Detect which cell encompasses the target text, then output its (X, Y) center coordinate. 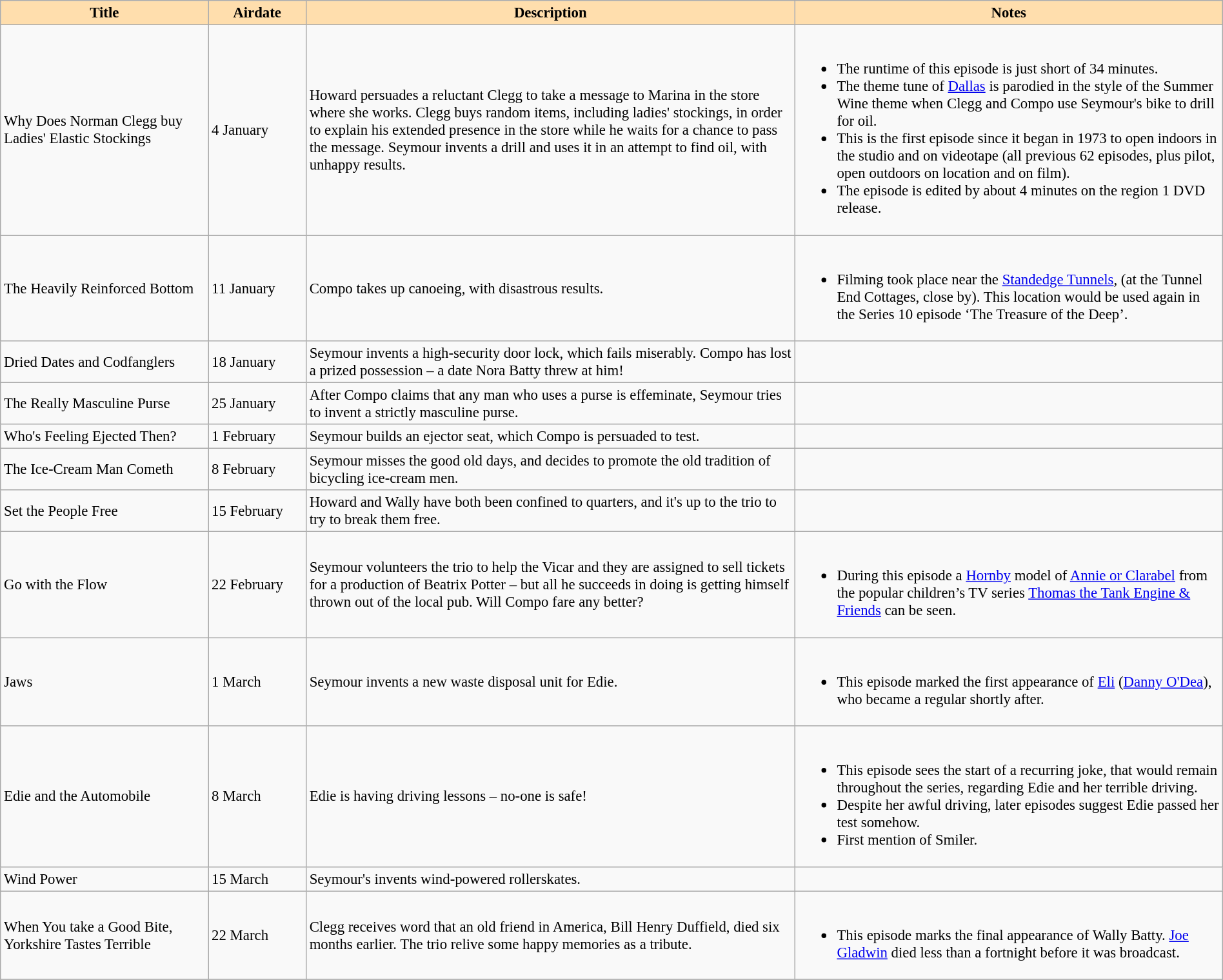
Howard and Wally have both been confined to quarters, and it's up to the trio to try to break them free. (550, 511)
The Really Masculine Purse (104, 404)
Wind Power (104, 879)
Compo takes up canoeing, with disastrous results. (550, 288)
Title (104, 13)
Dried Dates and Codfanglers (104, 362)
15 February (257, 511)
This episode marks the final appearance of Wally Batty. Joe Gladwin died less than a fortnight before it was broadcast. (1009, 935)
22 March (257, 935)
Notes (1009, 13)
Seymour invents a new waste disposal unit for Edie. (550, 682)
18 January (257, 362)
After Compo claims that any man who uses a purse is effeminate, Seymour tries to invent a strictly masculine purse. (550, 404)
25 January (257, 404)
The Heavily Reinforced Bottom (104, 288)
1 February (257, 436)
8 March (257, 796)
Go with the Flow (104, 585)
Seymour invents a high-security door lock, which fails miserably. Compo has lost a prized possession – a date Nora Batty threw at him! (550, 362)
Seymour's invents wind-powered rollerskates. (550, 879)
15 March (257, 879)
1 March (257, 682)
4 January (257, 130)
Airdate (257, 13)
Who's Feeling Ejected Then? (104, 436)
Seymour builds an ejector seat, which Compo is persuaded to test. (550, 436)
Edie and the Automobile (104, 796)
Set the People Free (104, 511)
The Ice-Cream Man Cometh (104, 469)
Seymour misses the good old days, and decides to promote the old tradition of bicycling ice-cream men. (550, 469)
Description (550, 13)
Edie is having driving lessons – no-one is safe! (550, 796)
Jaws (104, 682)
Why Does Norman Clegg buy Ladies' Elastic Stockings (104, 130)
8 February (257, 469)
Clegg receives word that an old friend in America, Bill Henry Duffield, died six months earlier. The trio relive some happy memories as a tribute. (550, 935)
11 January (257, 288)
During this episode a Hornby model of Annie or Clarabel from the popular children’s TV series Thomas the Tank Engine & Friends can be seen. (1009, 585)
This episode marked the first appearance of Eli (Danny O'Dea), who became a regular shortly after. (1009, 682)
When You take a Good Bite, Yorkshire Tastes Terrible (104, 935)
22 February (257, 585)
